Search for the cell housing the specified text and yield its (x, y) center coordinate. 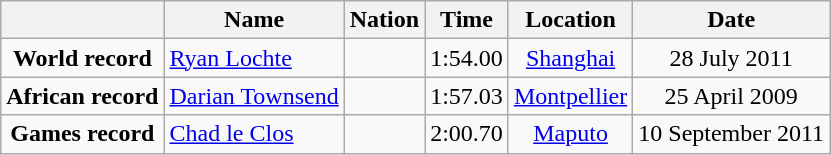
Nation (384, 20)
Shanghai (570, 58)
African record (82, 96)
Location (570, 20)
25 April 2009 (732, 96)
Maputo (570, 134)
Games record (82, 134)
28 July 2011 (732, 58)
Name (254, 20)
10 September 2011 (732, 134)
Darian Townsend (254, 96)
Time (467, 20)
1:57.03 (467, 96)
1:54.00 (467, 58)
Montpellier (570, 96)
World record (82, 58)
Date (732, 20)
Ryan Lochte (254, 58)
2:00.70 (467, 134)
Chad le Clos (254, 134)
